Find where the given text appears and provide that cell's center as [X, Y] coordinate. 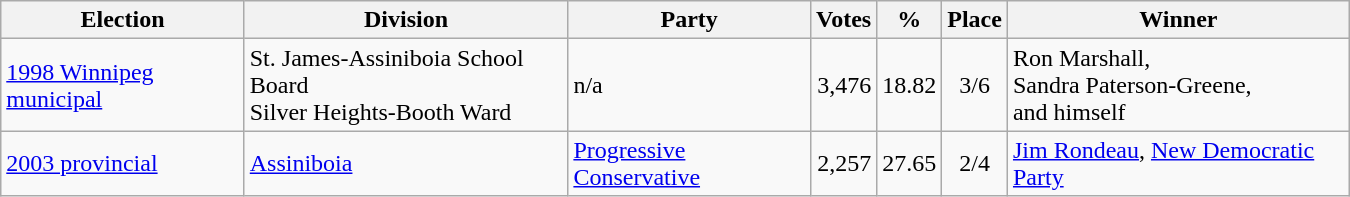
2/4 [975, 164]
Jim Rondeau, New Democratic Party [1178, 164]
3,476 [843, 85]
St. James-Assiniboia School BoardSilver Heights-Booth Ward [406, 85]
Ron Marshall,Sandra Paterson-Greene,and himself [1178, 85]
2,257 [843, 164]
2003 provincial [122, 164]
Party [690, 20]
27.65 [910, 164]
Votes [843, 20]
Assiniboia [406, 164]
n/a [690, 85]
Election [122, 20]
Place [975, 20]
3/6 [975, 85]
Division [406, 20]
1998 Winnipeg municipal [122, 85]
Winner [1178, 20]
Progressive Conservative [690, 164]
% [910, 20]
18.82 [910, 85]
